Extract the [x, y] coordinate from the center of the cell holding the provided text.  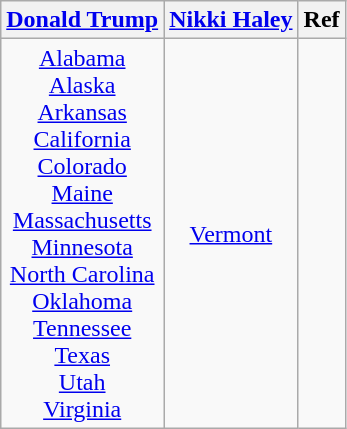
Ref [322, 20]
Donald Trump [82, 20]
AlabamaAlaskaArkansasCaliforniaColoradoMaineMassachusettsMinnesotaNorth CarolinaOklahomaTennesseeTexasUtahVirginia [82, 234]
Nikki Haley [231, 20]
Vermont [231, 234]
